Identify which cell holds the provided text, then report its [X, Y] central coordinate. 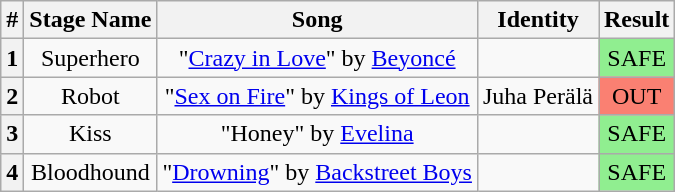
"Honey" by Evelina [318, 134]
2 [12, 96]
Bloodhound [90, 172]
4 [12, 172]
"Sex on Fire" by Kings of Leon [318, 96]
"Drowning" by Backstreet Boys [318, 172]
Robot [90, 96]
Kiss [90, 134]
# [12, 20]
Song [318, 20]
Stage Name [90, 20]
1 [12, 58]
Identity [538, 20]
Result [636, 20]
Juha Perälä [538, 96]
OUT [636, 96]
"Crazy in Love" by Beyoncé [318, 58]
Superhero [90, 58]
3 [12, 134]
